For the text-containing cell, return its midpoint in [x, y] coordinate format. 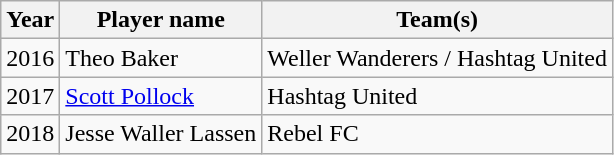
Year [30, 20]
Scott Pollock [161, 96]
Jesse Waller Lassen [161, 134]
2018 [30, 134]
Team(s) [438, 20]
Player name [161, 20]
2016 [30, 58]
Weller Wanderers / Hashtag United [438, 58]
Theo Baker [161, 58]
Hashtag United [438, 96]
Rebel FC [438, 134]
2017 [30, 96]
